Output the (X, Y) coordinate of the center of the cell containing the given text.  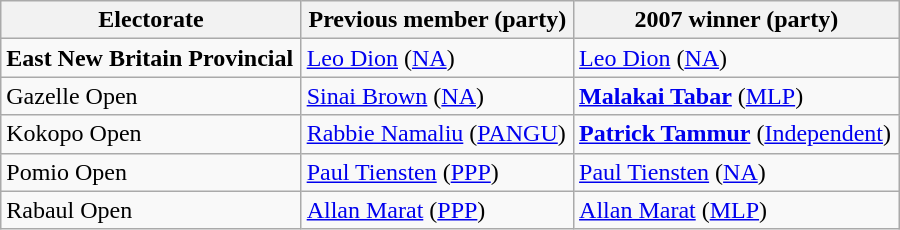
Paul Tiensten (NA) (737, 172)
Kokopo Open (151, 134)
Rabaul Open (151, 210)
Sinai Brown (NA) (437, 96)
Pomio Open (151, 172)
Malakai Tabar (MLP) (737, 96)
Electorate (151, 20)
Patrick Tammur (Independent) (737, 134)
Rabbie Namaliu (PANGU) (437, 134)
Allan Marat (MLP) (737, 210)
Gazelle Open (151, 96)
Allan Marat (PPP) (437, 210)
Previous member (party) (437, 20)
Paul Tiensten (PPP) (437, 172)
2007 winner (party) (737, 20)
East New Britain Provincial (151, 58)
